Capture the cell that displays the provided text and extract its (x, y) central coordinate. 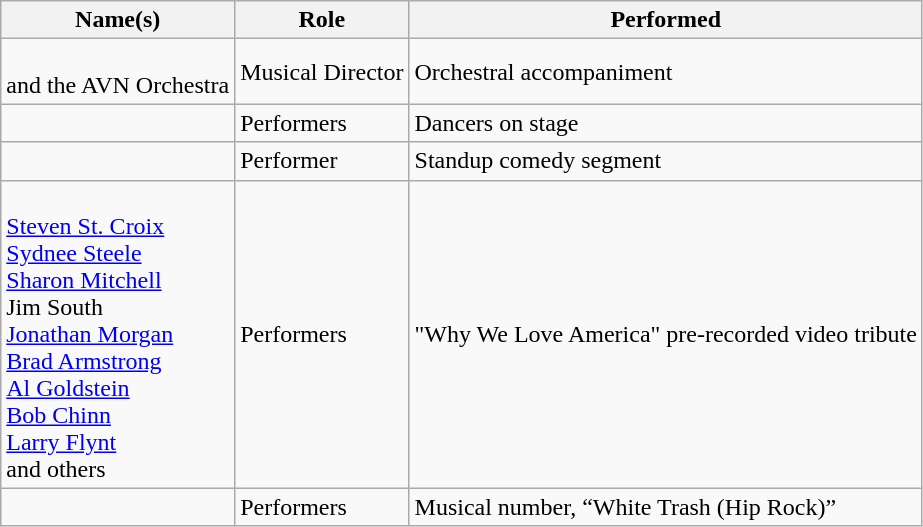
"Why We Love America" pre-recorded video tribute (666, 334)
and the AVN Orchestra (118, 72)
Dancers on stage (666, 123)
Steven St. CroixSydnee Steele Sharon MitchellJim South Jonathan MorganBrad ArmstrongAl Goldstein Bob ChinnLarry Flynt and others (118, 334)
Performer (322, 161)
Musical number, “White Trash (Hip Rock)” (666, 507)
Musical Director (322, 72)
Standup comedy segment (666, 161)
Role (322, 20)
Performed (666, 20)
Orchestral accompaniment (666, 72)
Name(s) (118, 20)
